Locate the cell with the specified text and output its (x, y) center coordinate. 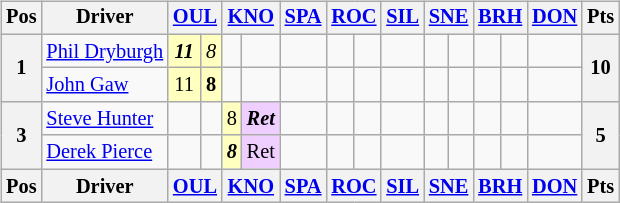
Steve Hunter (104, 119)
10 (600, 68)
Phil Dryburgh (104, 51)
Derek Pierce (104, 152)
5 (600, 136)
1 (21, 68)
3 (21, 136)
John Gaw (104, 85)
